Scan for the cell matching the given text and deliver its [X, Y] coordinate at center. 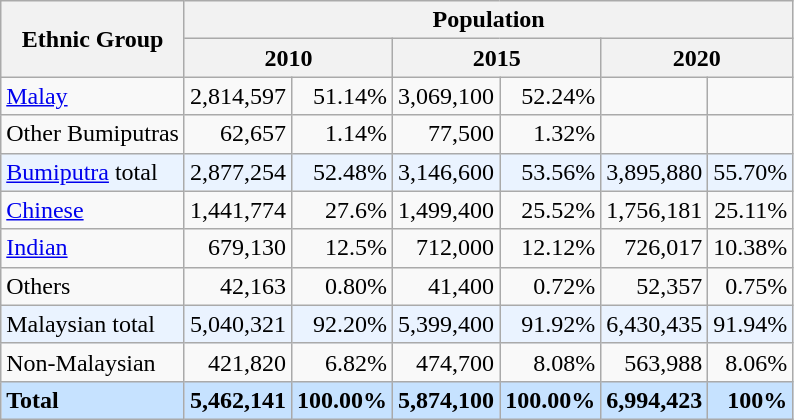
25.52% [550, 210]
679,130 [238, 248]
2,877,254 [238, 172]
6.82% [342, 362]
563,988 [654, 362]
2010 [288, 58]
Malaysian total [93, 324]
Population [488, 20]
Other Bumiputras [93, 134]
2,814,597 [238, 96]
10.38% [750, 248]
5,462,141 [238, 400]
Bumiputra total [93, 172]
1,756,181 [654, 210]
91.94% [750, 324]
2020 [697, 58]
1,499,400 [446, 210]
474,700 [446, 362]
5,040,321 [238, 324]
52.24% [550, 96]
0.75% [750, 286]
8.06% [750, 362]
Indian [93, 248]
41,400 [446, 286]
0.72% [550, 286]
51.14% [342, 96]
Malay [93, 96]
53.56% [550, 172]
27.6% [342, 210]
Non-Malaysian [93, 362]
62,657 [238, 134]
3,146,600 [446, 172]
712,000 [446, 248]
6,994,423 [654, 400]
Chinese [93, 210]
Total [93, 400]
52.48% [342, 172]
1,441,774 [238, 210]
52,357 [654, 286]
0.80% [342, 286]
42,163 [238, 286]
92.20% [342, 324]
55.70% [750, 172]
6,430,435 [654, 324]
77,500 [446, 134]
1.14% [342, 134]
421,820 [238, 362]
2015 [497, 58]
Others [93, 286]
Ethnic Group [93, 39]
25.11% [750, 210]
8.08% [550, 362]
12.5% [342, 248]
100% [750, 400]
5,399,400 [446, 324]
3,069,100 [446, 96]
91.92% [550, 324]
12.12% [550, 248]
726,017 [654, 248]
5,874,100 [446, 400]
3,895,880 [654, 172]
1.32% [550, 134]
